Capture the cell that displays the provided text and extract its [x, y] central coordinate. 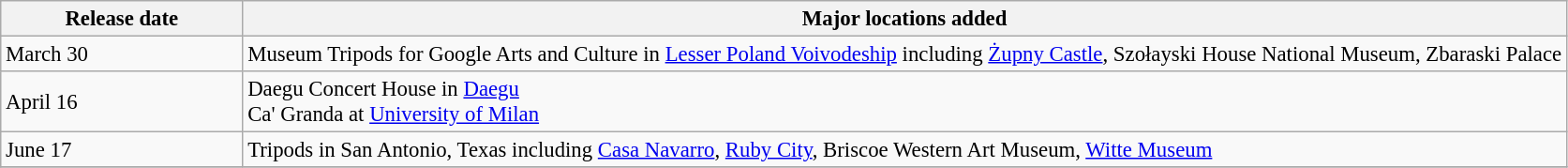
March 30 [122, 54]
Release date [122, 19]
Daegu Concert House in Daegu Ca' Granda at University of Milan [905, 101]
Major locations added [905, 19]
Tripods in San Antonio, Texas including Casa Navarro, Ruby City, Briscoe Western Art Museum, Witte Museum [905, 150]
Museum Tripods for Google Arts and Culture in Lesser Poland Voivodeship including Żupny Castle, Szołayski House National Museum, Zbaraski Palace [905, 54]
June 17 [122, 150]
April 16 [122, 101]
